Provide the (x, y) coordinate of the cell's center where the given text is located.  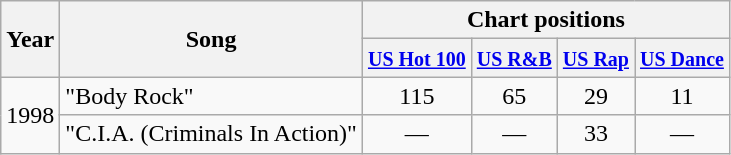
"C.I.A. (Criminals In Action)" (212, 134)
Song (212, 39)
"Body Rock" (212, 96)
29 (596, 96)
65 (514, 96)
Year (30, 39)
33 (596, 134)
US Hot 100 (416, 58)
11 (682, 96)
Chart positions (546, 20)
1998 (30, 115)
115 (416, 96)
US Dance (682, 58)
US R&B (514, 58)
US Rap (596, 58)
